From the cell containing the given text, extract its center point as (x, y) coordinate. 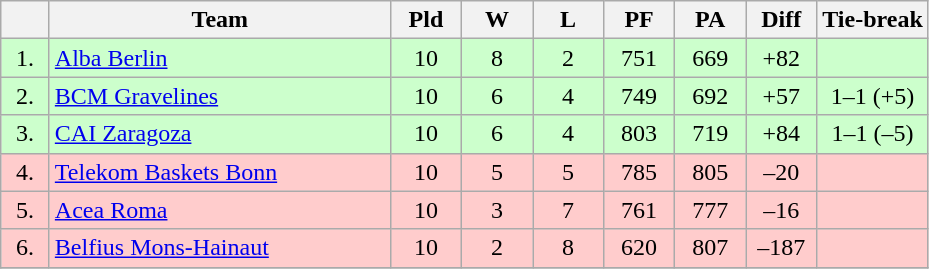
+82 (782, 58)
803 (640, 134)
Team (220, 20)
3 (496, 210)
751 (640, 58)
Acea Roma (220, 210)
W (496, 20)
+84 (782, 134)
+57 (782, 96)
1–1 (+5) (873, 96)
BCM Gravelines (220, 96)
Tie-break (873, 20)
Pld (426, 20)
PF (640, 20)
5. (26, 210)
3. (26, 134)
CAI Zaragoza (220, 134)
7 (568, 210)
785 (640, 172)
749 (640, 96)
669 (710, 58)
–16 (782, 210)
L (568, 20)
Telekom Baskets Bonn (220, 172)
PA (710, 20)
Alba Berlin (220, 58)
1–1 (–5) (873, 134)
Belfius Mons-Hainaut (220, 248)
–20 (782, 172)
620 (640, 248)
692 (710, 96)
Diff (782, 20)
805 (710, 172)
807 (710, 248)
1. (26, 58)
777 (710, 210)
2. (26, 96)
4. (26, 172)
6. (26, 248)
761 (640, 210)
719 (710, 134)
–187 (782, 248)
